Locate the cell with the specified text and output its [x, y] center coordinate. 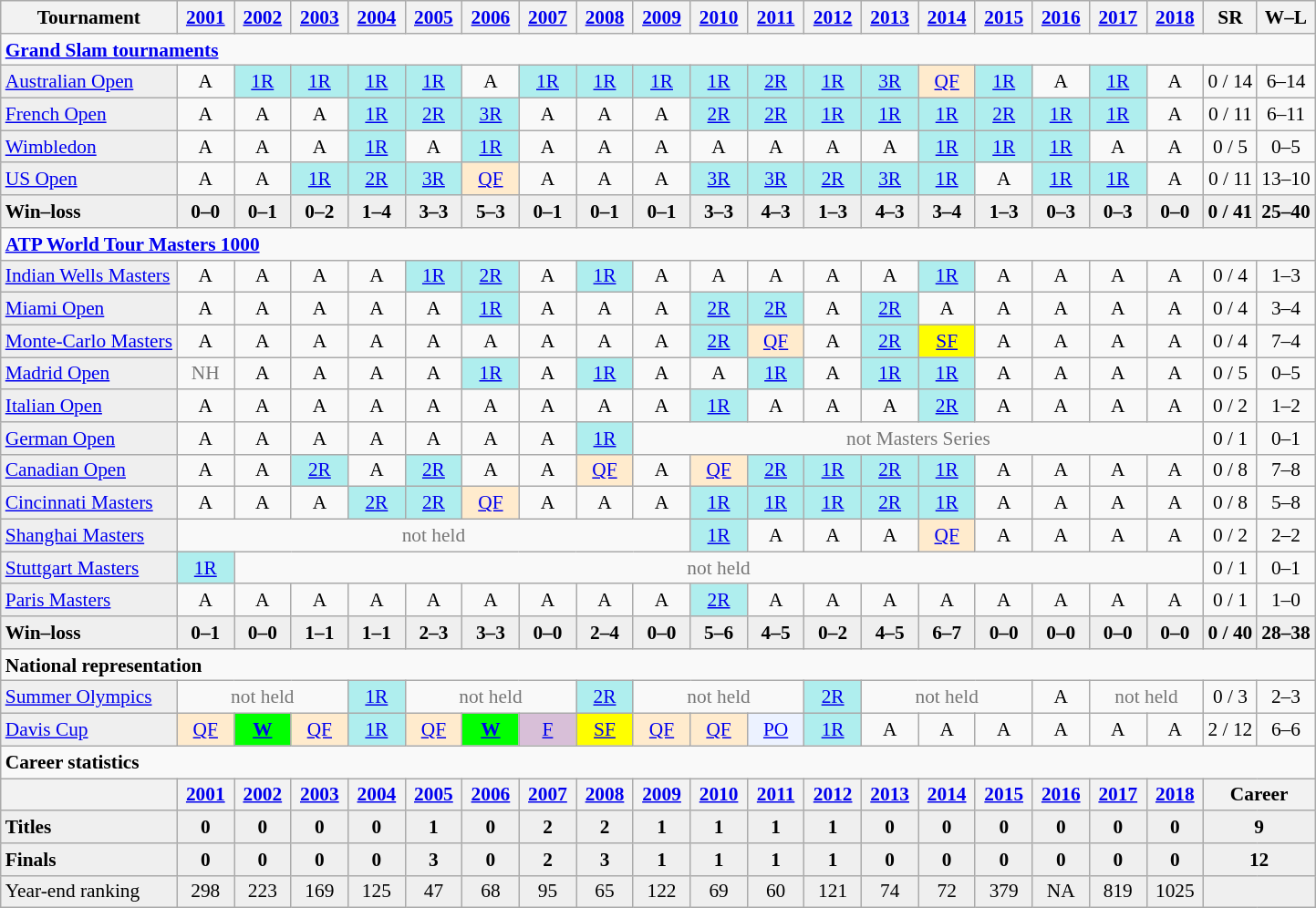
Cincinnati Masters [89, 503]
121 [834, 892]
6–11 [1286, 115]
1025 [1175, 892]
9 [1259, 827]
1–4 [378, 212]
0 / 41 [1231, 212]
Career [1259, 795]
Finals [89, 860]
0 / 3 [1231, 697]
ATP World Tour Masters 1000 [658, 244]
US Open [89, 180]
Career statistics [658, 762]
69 [719, 892]
6–14 [1286, 82]
379 [1003, 892]
122 [662, 892]
Madrid Open [89, 374]
Grand Slam tournaments [658, 50]
Shanghai Masters [89, 535]
6–7 [947, 633]
not Masters Series [917, 439]
PO [775, 730]
12 [1259, 860]
5–6 [719, 633]
6–6 [1286, 730]
Titles [89, 827]
169 [319, 892]
47 [434, 892]
Miami Open [89, 309]
5–8 [1286, 503]
Tournament [89, 17]
72 [947, 892]
Davis Cup [89, 730]
W–L [1286, 17]
95 [547, 892]
F [547, 730]
NH [206, 374]
68 [491, 892]
2 / 12 [1231, 730]
Canadian Open [89, 470]
74 [890, 892]
Italian Open [89, 406]
Paris Masters [89, 601]
819 [1118, 892]
5–3 [491, 212]
0 / 14 [1231, 82]
65 [606, 892]
SR [1231, 17]
7–4 [1286, 341]
Year-end ranking [89, 892]
2–2 [1286, 535]
1–0 [1286, 601]
125 [378, 892]
2–4 [606, 633]
Summer Olympics [89, 697]
13–10 [1286, 180]
1–2 [1286, 406]
25–40 [1286, 212]
German Open [89, 439]
Wimbledon [89, 147]
28–38 [1286, 633]
0 / 40 [1231, 633]
60 [775, 892]
Stuttgart Masters [89, 568]
NA [1062, 892]
223 [263, 892]
Indian Wells Masters [89, 276]
Australian Open [89, 82]
French Open [89, 115]
Monte-Carlo Masters [89, 341]
298 [206, 892]
National representation [658, 666]
7–8 [1286, 470]
